From the cell containing the given text, extract its center point as [X, Y] coordinate. 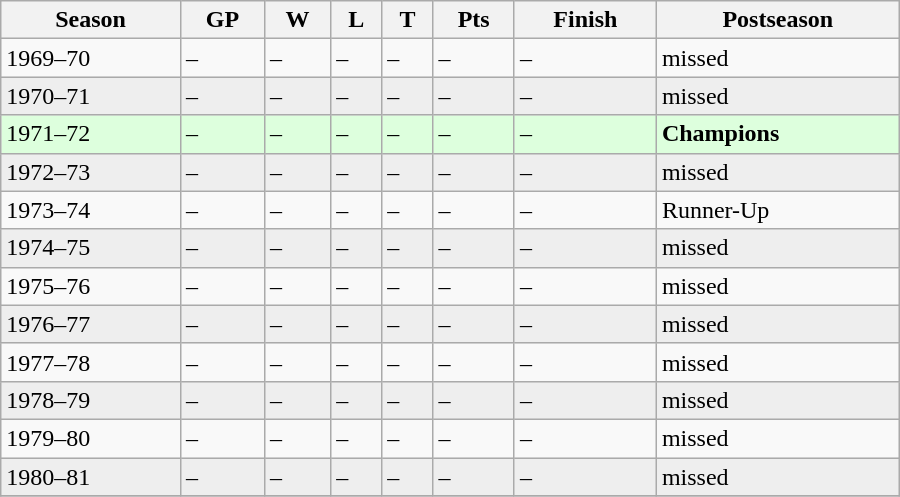
1971–72 [91, 134]
Finish [585, 20]
Pts [474, 20]
1980–81 [91, 477]
1979–80 [91, 438]
Runner-Up [778, 210]
1970–71 [91, 96]
T [408, 20]
1972–73 [91, 172]
1974–75 [91, 248]
L [356, 20]
1975–76 [91, 286]
1976–77 [91, 324]
Postseason [778, 20]
GP [222, 20]
1978–79 [91, 400]
1977–78 [91, 362]
Champions [778, 134]
Season [91, 20]
W [297, 20]
1969–70 [91, 58]
1973–74 [91, 210]
